Provide the (X, Y) coordinate of the cell's center where the given text is located.  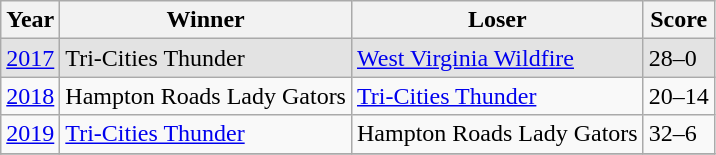
2019 (30, 134)
Year (30, 20)
Score (678, 20)
Loser (497, 20)
32–6 (678, 134)
2017 (30, 58)
28–0 (678, 58)
2018 (30, 96)
Winner (206, 20)
West Virginia Wildfire (497, 58)
20–14 (678, 96)
